Scan for the cell matching the given text and deliver its (X, Y) coordinate at center. 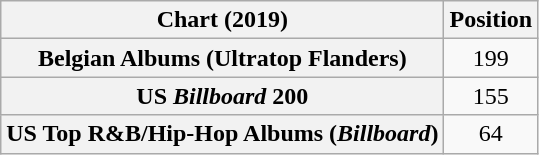
US Top R&B/Hip-Hop Albums (Billboard) (222, 134)
155 (491, 96)
Belgian Albums (Ultratop Flanders) (222, 58)
Chart (2019) (222, 20)
199 (491, 58)
US Billboard 200 (222, 96)
Position (491, 20)
64 (491, 134)
